Find where the given text appears and provide that cell's center as [x, y] coordinate. 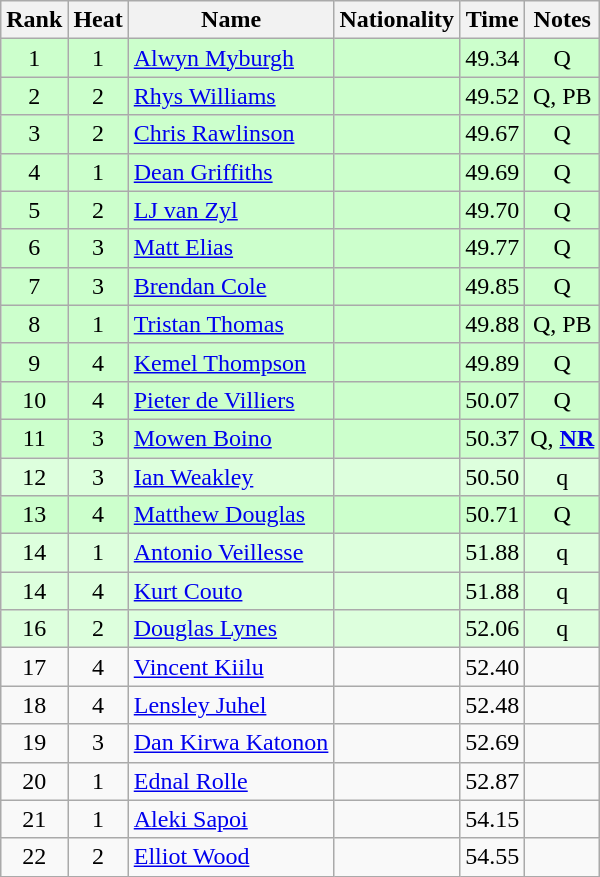
50.37 [492, 438]
49.77 [492, 248]
Elliot Wood [231, 857]
Mowen Boino [231, 438]
21 [34, 819]
16 [34, 629]
52.69 [492, 743]
10 [34, 400]
7 [34, 286]
52.87 [492, 781]
Rhys Williams [231, 96]
12 [34, 477]
Vincent Kiilu [231, 667]
49.85 [492, 286]
Alwyn Myburgh [231, 58]
18 [34, 705]
Tristan Thomas [231, 324]
Matt Elias [231, 248]
50.50 [492, 477]
49.52 [492, 96]
LJ van Zyl [231, 210]
Nationality [397, 20]
52.06 [492, 629]
Lensley Juhel [231, 705]
50.07 [492, 400]
Time [492, 20]
Pieter de Villiers [231, 400]
8 [34, 324]
Dean Griffiths [231, 172]
54.15 [492, 819]
Kemel Thompson [231, 362]
Matthew Douglas [231, 515]
6 [34, 248]
Kurt Couto [231, 591]
20 [34, 781]
52.40 [492, 667]
49.69 [492, 172]
17 [34, 667]
Heat [98, 20]
Q, NR [562, 438]
11 [34, 438]
49.88 [492, 324]
52.48 [492, 705]
19 [34, 743]
Douglas Lynes [231, 629]
Notes [562, 20]
Chris Rawlinson [231, 134]
Rank [34, 20]
5 [34, 210]
Dan Kirwa Katonon [231, 743]
54.55 [492, 857]
Name [231, 20]
49.34 [492, 58]
22 [34, 857]
49.89 [492, 362]
Brendan Cole [231, 286]
Ednal Rolle [231, 781]
9 [34, 362]
Ian Weakley [231, 477]
49.67 [492, 134]
49.70 [492, 210]
50.71 [492, 515]
13 [34, 515]
Aleki Sapoi [231, 819]
Antonio Veillesse [231, 553]
